Identify which cell holds the provided text, then report its [x, y] central coordinate. 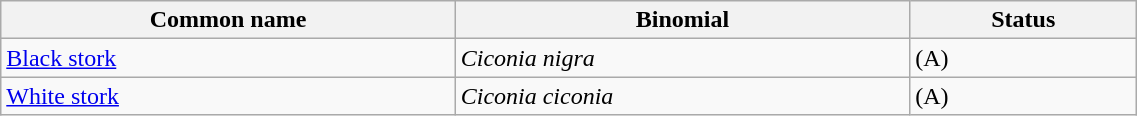
Binomial [682, 20]
Black stork [228, 58]
Status [1024, 20]
Common name [228, 20]
White stork [228, 96]
Ciconia nigra [682, 58]
Ciconia ciconia [682, 96]
